Search for the cell housing the specified text and yield its [X, Y] center coordinate. 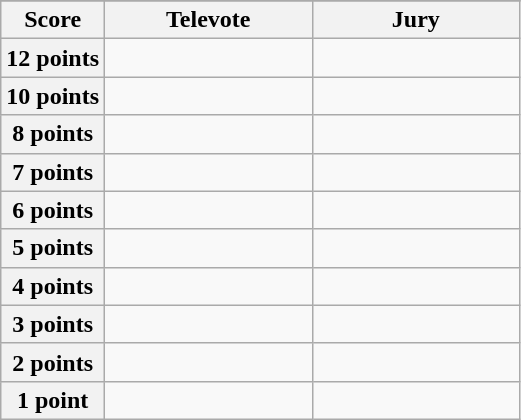
6 points [53, 210]
Score [53, 20]
Jury [416, 20]
7 points [53, 172]
2 points [53, 362]
12 points [53, 58]
5 points [53, 248]
3 points [53, 324]
4 points [53, 286]
1 point [53, 400]
8 points [53, 134]
10 points [53, 96]
Televote [209, 20]
